Pinpoint the cell where the given text exists, returning its [X, Y] midpoint coordinate. 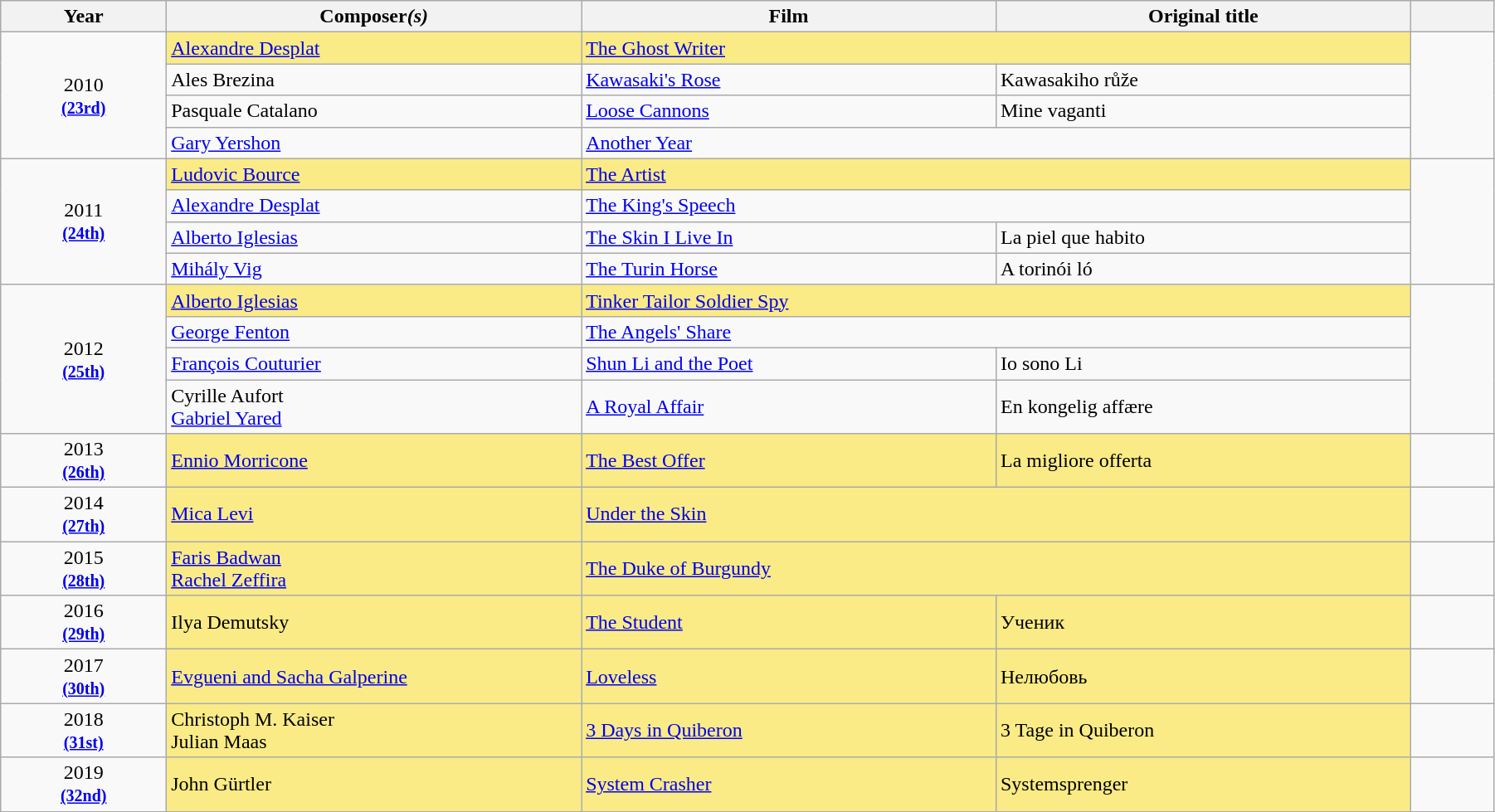
A torinói ló [1203, 269]
La piel que habito [1203, 237]
Mihály Vig [374, 269]
Loveless [789, 677]
2018(31st) [84, 730]
The Turin Horse [789, 269]
The Duke of Burgundy [996, 569]
Shun Li and the Poet [789, 363]
François Couturier [374, 363]
Ученик [1203, 622]
Mine vaganti [1203, 111]
2019(32nd) [84, 785]
Pasquale Catalano [374, 111]
System Crasher [789, 785]
Original title [1203, 17]
Faris Badwan Rachel Zeffira [374, 569]
Cyrille Aufort Gabriel Yared [374, 406]
Evgueni and Sacha Galperine [374, 677]
Christoph M. Kaiser Julian Maas [374, 730]
Tinker Tailor Soldier Spy [996, 300]
2013(26th) [84, 461]
Kawasaki's Rose [789, 80]
Film [789, 17]
Loose Cannons [789, 111]
The King's Speech [996, 206]
The Best Offer [789, 461]
Нелюбовь [1203, 677]
The Student [789, 622]
Another Year [996, 143]
Ennio Morricone [374, 461]
The Ghost Writer [996, 48]
2017(30th) [84, 677]
Year [84, 17]
La migliore offerta [1203, 461]
John Gürtler [374, 785]
George Fenton [374, 332]
2012(25th) [84, 358]
Kawasakiho růže [1203, 80]
3 Days in Quiberon [789, 730]
Mica Levi [374, 514]
Ludovic Bource [374, 174]
The Skin I Live In [789, 237]
A Royal Affair [789, 406]
Under the Skin [996, 514]
Ales Brezina [374, 80]
3 Tage in Quiberon [1203, 730]
2016(29th) [84, 622]
En kongelig affære [1203, 406]
Ilya Demutsky [374, 622]
2010(23rd) [84, 95]
2011(24th) [84, 221]
The Artist [996, 174]
2014(27th) [84, 514]
The Angels' Share [996, 332]
Composer(s) [374, 17]
Gary Yershon [374, 143]
Io sono Li [1203, 363]
2015(28th) [84, 569]
Systemsprenger [1203, 785]
